Pinpoint the cell where the given text exists, returning its (x, y) midpoint coordinate. 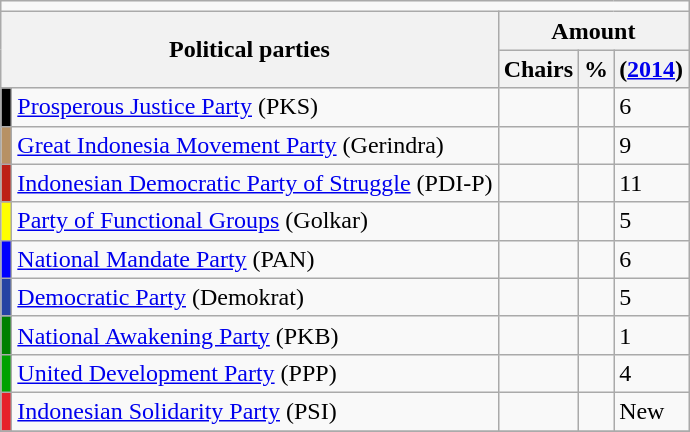
9 (652, 145)
11 (652, 183)
Great Indonesia Movement Party (Gerindra) (255, 145)
4 (652, 373)
% (596, 69)
(2014) (652, 69)
Democratic Party (Demokrat) (255, 297)
National Awakening Party (PKB) (255, 335)
United Development Party (PPP) (255, 373)
Party of Functional Groups (Golkar) (255, 221)
Political parties (250, 50)
New (652, 411)
Indonesian Solidarity Party (PSI) (255, 411)
Chairs (538, 69)
Indonesian Democratic Party of Struggle (PDI-P) (255, 183)
Prosperous Justice Party (PKS) (255, 107)
1 (652, 335)
National Mandate Party (PAN) (255, 259)
Amount (594, 31)
